Find where the given text appears and provide that cell's center as (X, Y) coordinate. 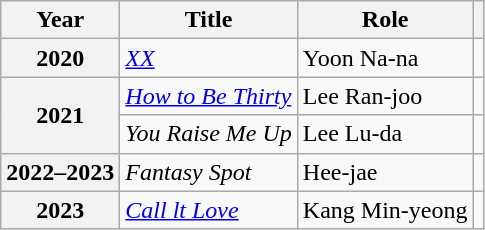
Call lt Love (209, 210)
2023 (60, 210)
Fantasy Spot (209, 172)
2022–2023 (60, 172)
Yoon Na-na (385, 58)
Hee-jae (385, 172)
Year (60, 20)
2020 (60, 58)
Role (385, 20)
Title (209, 20)
2021 (60, 115)
Lee Ran-joo (385, 96)
How to Be Thirty (209, 96)
You Raise Me Up (209, 134)
Kang Min-yeong (385, 210)
XX (209, 58)
Lee Lu-da (385, 134)
